Output the [x, y] coordinate of the center of the cell containing the given text.  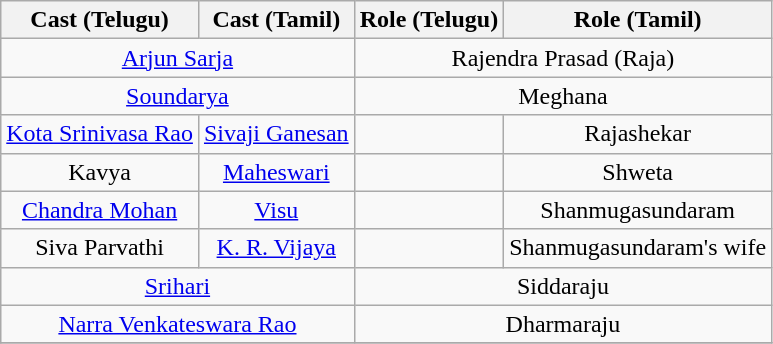
Kota Srinivasa Rao [100, 134]
Cast (Tamil) [276, 20]
Chandra Mohan [100, 210]
Role (Telugu) [429, 20]
Soundarya [178, 96]
Arjun Sarja [178, 58]
Dharmaraju [563, 324]
Visu [276, 210]
Rajendra Prasad (Raja) [563, 58]
Meghana [563, 96]
Srihari [178, 286]
Cast (Telugu) [100, 20]
Siddaraju [563, 286]
Rajashekar [638, 134]
Shanmugasundaram's wife [638, 248]
K. R. Vijaya [276, 248]
Siva Parvathi [100, 248]
Shweta [638, 172]
Maheswari [276, 172]
Shanmugasundaram [638, 210]
Sivaji Ganesan [276, 134]
Role (Tamil) [638, 20]
Narra Venkateswara Rao [178, 324]
Kavya [100, 172]
